Return [x, y] of the center of cell containing provided text 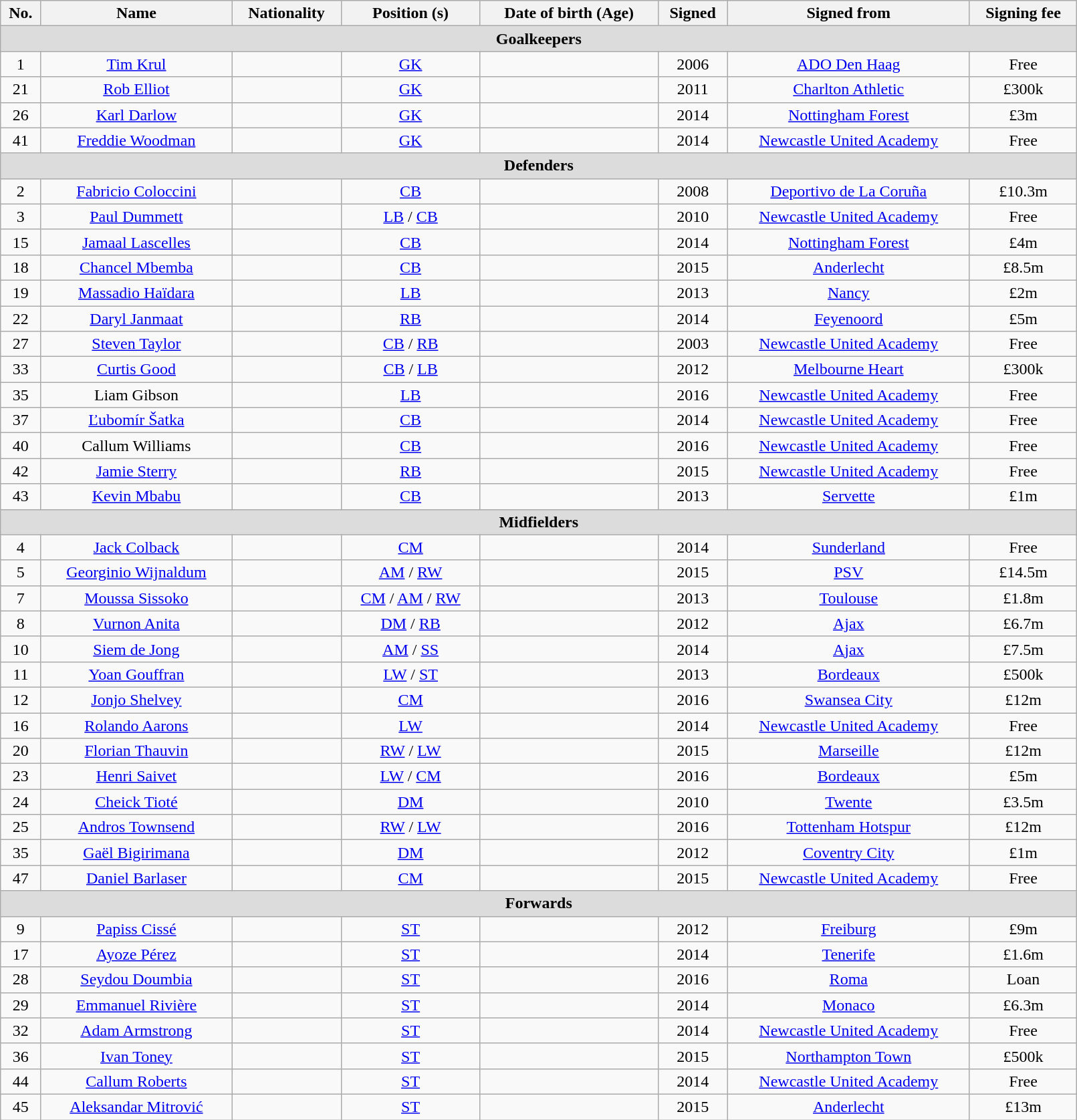
£8.5m [1023, 267]
Massadio Haïdara [136, 293]
2011 [693, 90]
Marseille [848, 751]
18 [21, 267]
Signed from [848, 13]
Yoan Gouffran [136, 674]
33 [21, 370]
CM / AM / RW [410, 598]
£6.7m [1023, 623]
Freiburg [848, 929]
Henri Saivet [136, 777]
Toulouse [848, 598]
£7.5m [1023, 649]
£9m [1023, 929]
Cheick Tioté [136, 802]
Moussa Sissoko [136, 598]
Ayoze Pérez [136, 954]
ADO Den Haag [848, 64]
7 [21, 598]
Nationality [286, 13]
26 [21, 115]
Loan [1023, 980]
PSV [848, 573]
Seydou Doumbia [136, 980]
Jonjo Shelvey [136, 700]
44 [21, 1081]
Daryl Janmaat [136, 319]
Date of birth (Age) [569, 13]
Feyenoord [848, 319]
22 [21, 319]
Karl Darlow [136, 115]
Coventry City [848, 853]
LW [410, 725]
25 [21, 827]
Twente [848, 802]
Florian Thauvin [136, 751]
Chancel Mbemba [136, 267]
£3m [1023, 115]
21 [21, 90]
£10.3m [1023, 191]
9 [21, 929]
Rolando Aarons [136, 725]
Signed [693, 13]
27 [21, 344]
Vurnon Anita [136, 623]
Melbourne Heart [848, 370]
£1.6m [1023, 954]
LW / CM [410, 777]
23 [21, 777]
8 [21, 623]
Swansea City [848, 700]
15 [21, 242]
29 [21, 1005]
LB / CB [410, 217]
2006 [693, 64]
Charlton Athletic [848, 90]
45 [21, 1107]
Paul Dummett [136, 217]
41 [21, 140]
Fabricio Coloccini [136, 191]
Signing fee [1023, 13]
5 [21, 573]
LW / ST [410, 674]
£13m [1023, 1107]
Nancy [848, 293]
Servette [848, 497]
£1.8m [1023, 598]
£2m [1023, 293]
Tenerife [848, 954]
4 [21, 547]
1 [21, 64]
Position (s) [410, 13]
42 [21, 471]
AM / RW [410, 573]
Curtis Good [136, 370]
Callum Roberts [136, 1081]
Forwards [539, 903]
Steven Taylor [136, 344]
Defenders [539, 166]
2 [21, 191]
2003 [693, 344]
12 [21, 700]
Liam Gibson [136, 395]
40 [21, 446]
Midfielders [539, 522]
Georginio Wijnaldum [136, 573]
Ivan Toney [136, 1056]
Adam Armstrong [136, 1030]
Deportivo de La Coruña [848, 191]
Monaco [848, 1005]
Tim Krul [136, 64]
Siem de Jong [136, 649]
CB / LB [410, 370]
16 [21, 725]
Jamaal Lascelles [136, 242]
Daniel Barlaser [136, 878]
Kevin Mbabu [136, 497]
Jamie Sterry [136, 471]
36 [21, 1056]
Tottenham Hotspur [848, 827]
20 [21, 751]
Emmanuel Rivière [136, 1005]
Papiss Cissé [136, 929]
10 [21, 649]
£4m [1023, 242]
AM / SS [410, 649]
17 [21, 954]
32 [21, 1030]
£3.5m [1023, 802]
28 [21, 980]
47 [21, 878]
11 [21, 674]
24 [21, 802]
19 [21, 293]
Jack Colback [136, 547]
2008 [693, 191]
DM / RB [410, 623]
Freddie Woodman [136, 140]
3 [21, 217]
43 [21, 497]
No. [21, 13]
Name [136, 13]
37 [21, 420]
£14.5m [1023, 573]
Rob Elliot [136, 90]
Sunderland [848, 547]
Northampton Town [848, 1056]
£6.3m [1023, 1005]
Callum Williams [136, 446]
Ľubomír Šatka [136, 420]
Andros Townsend [136, 827]
Aleksandar Mitrović [136, 1107]
CB / RB [410, 344]
Goalkeepers [539, 39]
Roma [848, 980]
Gaël Bigirimana [136, 853]
